Detect which cell encompasses the target text, then output its (X, Y) center coordinate. 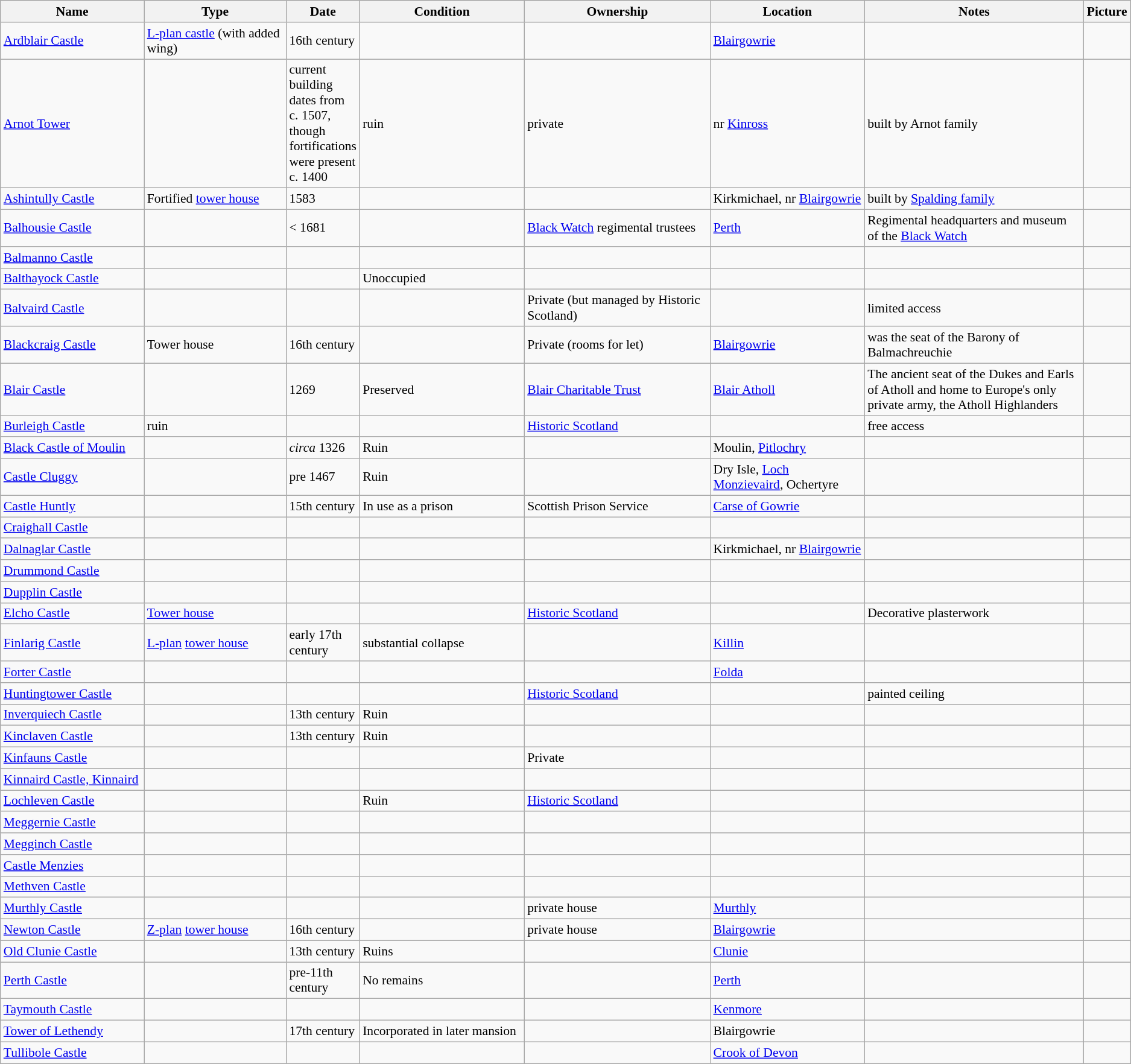
Private (rooms for let) (617, 345)
Castle Huntly (72, 506)
Moulin, Pitlochry (788, 448)
built by Arnot family (974, 124)
was the seat of the Barony of Balmachreuchie (974, 345)
current building dates from c. 1507, though fortifications were present c. 1400 (323, 124)
Folda (788, 672)
Black Watch regimental trustees (617, 228)
Blair Atholl (788, 390)
painted ceiling (974, 694)
17th century (323, 1031)
Ruins (442, 951)
Kinfauns Castle (72, 758)
Ownership (617, 11)
Dalnaglar Castle (72, 549)
Clunie (788, 951)
Blair Charitable Trust (617, 390)
Finlarig Castle (72, 643)
substantial collapse (442, 643)
Old Clunie Castle (72, 951)
Balhousie Castle (72, 228)
limited access (974, 308)
1583 (323, 199)
Z-plan tower house (215, 930)
Inverquiech Castle (72, 715)
L-plan castle (with added wing) (215, 41)
Methven Castle (72, 887)
private (617, 124)
Meggernie Castle (72, 823)
Taymouth Castle (72, 1010)
Huntingtower Castle (72, 694)
Blackcraig Castle (72, 345)
Burleigh Castle (72, 426)
built by Spalding family (974, 199)
Kenmore (788, 1010)
Castle Cluggy (72, 477)
Black Castle of Moulin (72, 448)
Elcho Castle (72, 613)
Private (617, 758)
Murthly (788, 908)
Megginch Castle (72, 844)
Crook of Devon (788, 1053)
Carse of Gowrie (788, 506)
Private (but managed by Historic Scotland) (617, 308)
Kinnaird Castle, Kinnaird (72, 779)
Balthayock Castle (72, 279)
In use as a prison (442, 506)
Dry Isle, Loch Monzievaird, Ochertyre (788, 477)
Craighall Castle (72, 528)
Ardblair Castle (72, 41)
Perth Castle (72, 981)
No remains (442, 981)
Preserved (442, 390)
Condition (442, 11)
The ancient seat of the Dukes and Earls of Atholl and home to Europe's only private army, the Atholl Highlanders (974, 390)
Tower of Lethendy (72, 1031)
Drummond Castle (72, 571)
Ashintully Castle (72, 199)
Decorative plasterwork (974, 613)
Arnot Tower (72, 124)
circa 1326 (323, 448)
1269 (323, 390)
pre-11th century (323, 981)
Forter Castle (72, 672)
Balvaird Castle (72, 308)
free access (974, 426)
pre 1467 (323, 477)
Murthly Castle (72, 908)
Killin (788, 643)
15th century (323, 506)
Kinclaven Castle (72, 736)
Unoccupied (442, 279)
< 1681 (323, 228)
Location (788, 11)
Fortified tower house (215, 199)
Castle Menzies (72, 866)
Date (323, 11)
Regimental headquarters and museum of the Black Watch (974, 228)
Dupplin Castle (72, 592)
Balmanno Castle (72, 258)
Name (72, 11)
early 17th century (323, 643)
Lochleven Castle (72, 801)
Scottish Prison Service (617, 506)
Notes (974, 11)
nr Kinross (788, 124)
L-plan tower house (215, 643)
Incorporated in later mansion (442, 1031)
Type (215, 11)
Picture (1107, 11)
Newton Castle (72, 930)
Tullibole Castle (72, 1053)
Blair Castle (72, 390)
